For the text-containing cell, return its midpoint in [X, Y] coordinate format. 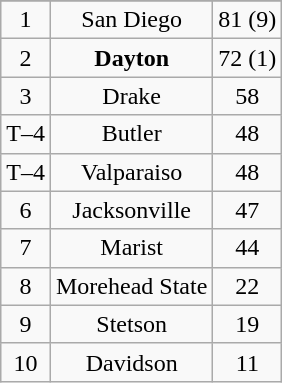
San Diego [131, 20]
72 (1) [248, 58]
Drake [131, 96]
3 [26, 96]
Morehead State [131, 286]
Butler [131, 134]
22 [248, 286]
44 [248, 248]
9 [26, 324]
1 [26, 20]
58 [248, 96]
10 [26, 362]
Stetson [131, 324]
Davidson [131, 362]
6 [26, 210]
Valparaiso [131, 172]
19 [248, 324]
81 (9) [248, 20]
Jacksonville [131, 210]
7 [26, 248]
8 [26, 286]
Marist [131, 248]
2 [26, 58]
11 [248, 362]
47 [248, 210]
Dayton [131, 58]
